Extract the (X, Y) coordinate from the center of the cell holding the provided text.  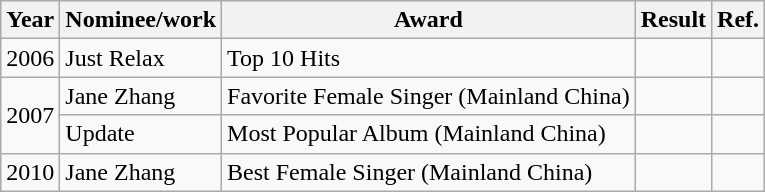
Award (429, 20)
Year (30, 20)
Just Relax (141, 58)
Nominee/work (141, 20)
Top 10 Hits (429, 58)
Most Popular Album (Mainland China) (429, 134)
2007 (30, 115)
Ref. (738, 20)
Update (141, 134)
2010 (30, 172)
Result (673, 20)
Favorite Female Singer (Mainland China) (429, 96)
Best Female Singer (Mainland China) (429, 172)
2006 (30, 58)
